Identify which cell holds the provided text, then report its (X, Y) central coordinate. 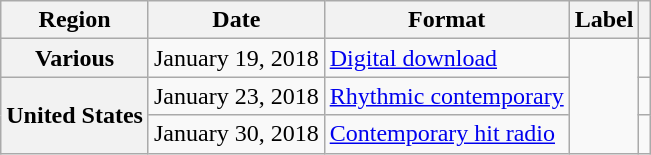
January 30, 2018 (236, 134)
January 19, 2018 (236, 58)
United States (75, 115)
Rhythmic contemporary (446, 96)
Digital download (446, 58)
Date (236, 20)
Label (604, 20)
Region (75, 20)
January 23, 2018 (236, 96)
Format (446, 20)
Various (75, 58)
Contemporary hit radio (446, 134)
